Find where the given text appears and provide that cell's center as (X, Y) coordinate. 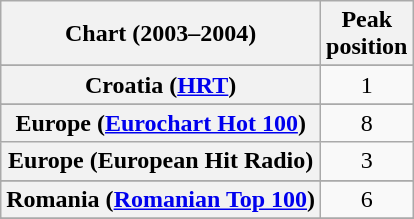
3 (367, 161)
Croatia (HRT) (161, 85)
Europe (Eurochart Hot 100) (161, 123)
Peakposition (367, 34)
1 (367, 85)
Chart (2003–2004) (161, 34)
Europe (European Hit Radio) (161, 161)
Romania (Romanian Top 100) (161, 199)
8 (367, 123)
6 (367, 199)
